Detect which cell encompasses the target text, then output its (x, y) center coordinate. 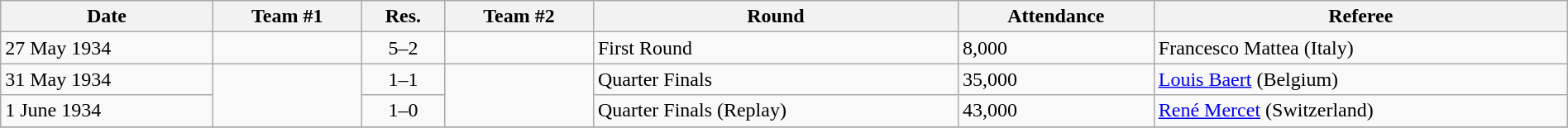
27 May 1934 (108, 48)
Quarter Finals (Replay) (776, 111)
8,000 (1055, 48)
1–1 (403, 79)
Quarter Finals (776, 79)
5–2 (403, 48)
Round (776, 17)
Team #2 (519, 17)
43,000 (1055, 111)
Louis Baert (Belgium) (1360, 79)
1 June 1934 (108, 111)
31 May 1934 (108, 79)
1–0 (403, 111)
35,000 (1055, 79)
Date (108, 17)
Team #1 (287, 17)
First Round (776, 48)
Referee (1360, 17)
Francesco Mattea (Italy) (1360, 48)
René Mercet (Switzerland) (1360, 111)
Attendance (1055, 17)
Res. (403, 17)
